Capture the cell that displays the provided text and extract its (x, y) central coordinate. 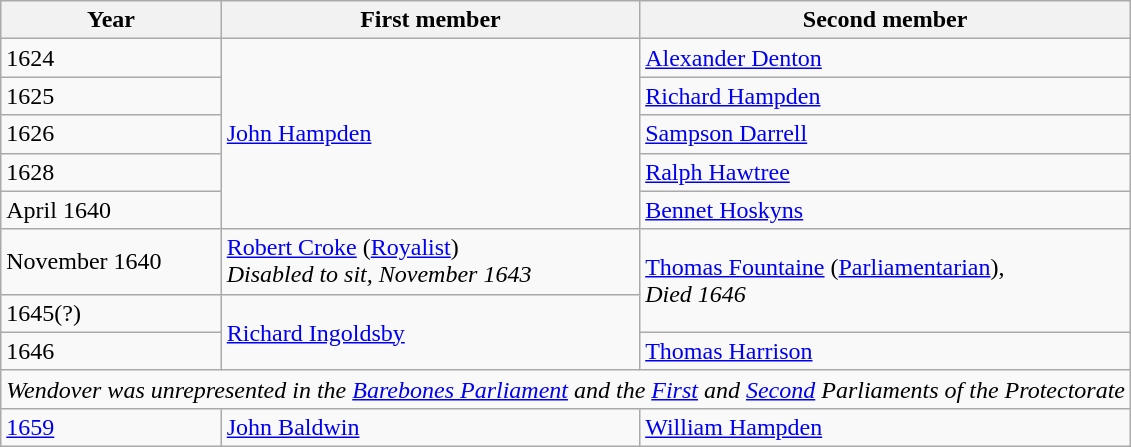
1646 (111, 351)
Richard Hampden (886, 96)
Robert Croke (Royalist) Disabled to sit, November 1643 (430, 262)
November 1640 (111, 262)
1624 (111, 58)
Bennet Hoskyns (886, 210)
1659 (111, 427)
John Hampden (430, 134)
First member (430, 20)
Year (111, 20)
Richard Ingoldsby (430, 332)
1626 (111, 134)
John Baldwin (430, 427)
1645(?) (111, 313)
April 1640 (111, 210)
1628 (111, 172)
Thomas Harrison (886, 351)
Alexander Denton (886, 58)
1625 (111, 96)
William Hampden (886, 427)
Sampson Darrell (886, 134)
Wendover was unrepresented in the Barebones Parliament and the First and Second Parliaments of the Protectorate (566, 389)
Thomas Fountaine (Parliamentarian), Died 1646 (886, 280)
Ralph Hawtree (886, 172)
Second member (886, 20)
